Return the [x, y] coordinate for the center point of the cell that contains the specified text.  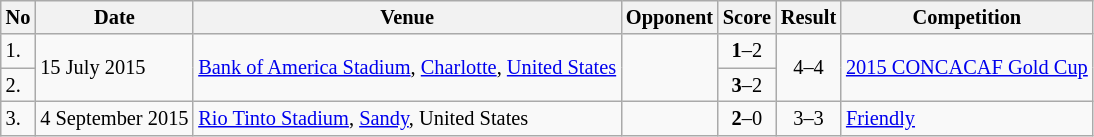
Result [808, 17]
Rio Tinto Stadium, Sandy, United States [407, 118]
2. [18, 85]
Bank of America Stadium, Charlotte, United States [407, 68]
1–2 [747, 51]
Date [114, 17]
2015 CONCACAF Gold Cup [967, 68]
15 July 2015 [114, 68]
3–2 [747, 85]
Competition [967, 17]
Venue [407, 17]
3–3 [808, 118]
3. [18, 118]
4 September 2015 [114, 118]
1. [18, 51]
4–4 [808, 68]
Opponent [670, 17]
2–0 [747, 118]
Friendly [967, 118]
Score [747, 17]
No [18, 17]
